Provide the [X, Y] coordinate of the cell's center where the given text is located.  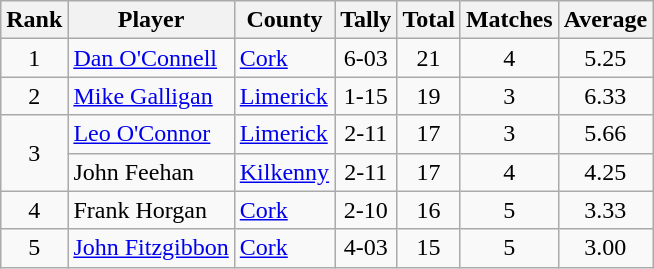
Matches [509, 20]
Tally [366, 20]
Player [151, 20]
21 [429, 58]
County [284, 20]
15 [429, 248]
John Feehan [151, 172]
16 [429, 210]
2 [34, 96]
Dan O'Connell [151, 58]
1-15 [366, 96]
Frank Horgan [151, 210]
6.33 [606, 96]
3.00 [606, 248]
6-03 [366, 58]
3.33 [606, 210]
1 [34, 58]
Leo O'Connor [151, 134]
Rank [34, 20]
Total [429, 20]
Mike Galligan [151, 96]
2-10 [366, 210]
5.25 [606, 58]
5.66 [606, 134]
19 [429, 96]
4.25 [606, 172]
4-03 [366, 248]
Average [606, 20]
John Fitzgibbon [151, 248]
Kilkenny [284, 172]
